Return (x, y) of the center of cell containing provided text 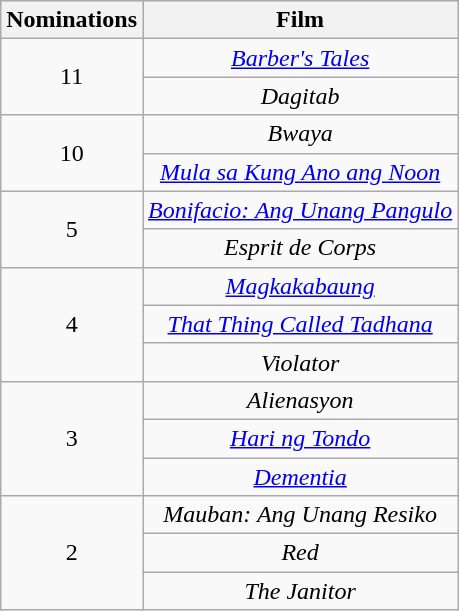
Mauban: Ang Unang Resiko (300, 515)
That Thing Called Tadhana (300, 324)
Mula sa Kung Ano ang Noon (300, 172)
2 (72, 553)
Esprit de Corps (300, 248)
10 (72, 153)
3 (72, 438)
Nominations (72, 20)
Red (300, 553)
Film (300, 20)
Bwaya (300, 134)
Bonifacio: Ang Unang Pangulo (300, 210)
Alienasyon (300, 400)
Magkakabaung (300, 286)
4 (72, 324)
11 (72, 77)
The Janitor (300, 591)
Hari ng Tondo (300, 438)
Dementia (300, 477)
Dagitab (300, 96)
Barber's Tales (300, 58)
Violator (300, 362)
5 (72, 229)
